Determine the (x, y) coordinate at the center of the cell enclosing the given text.  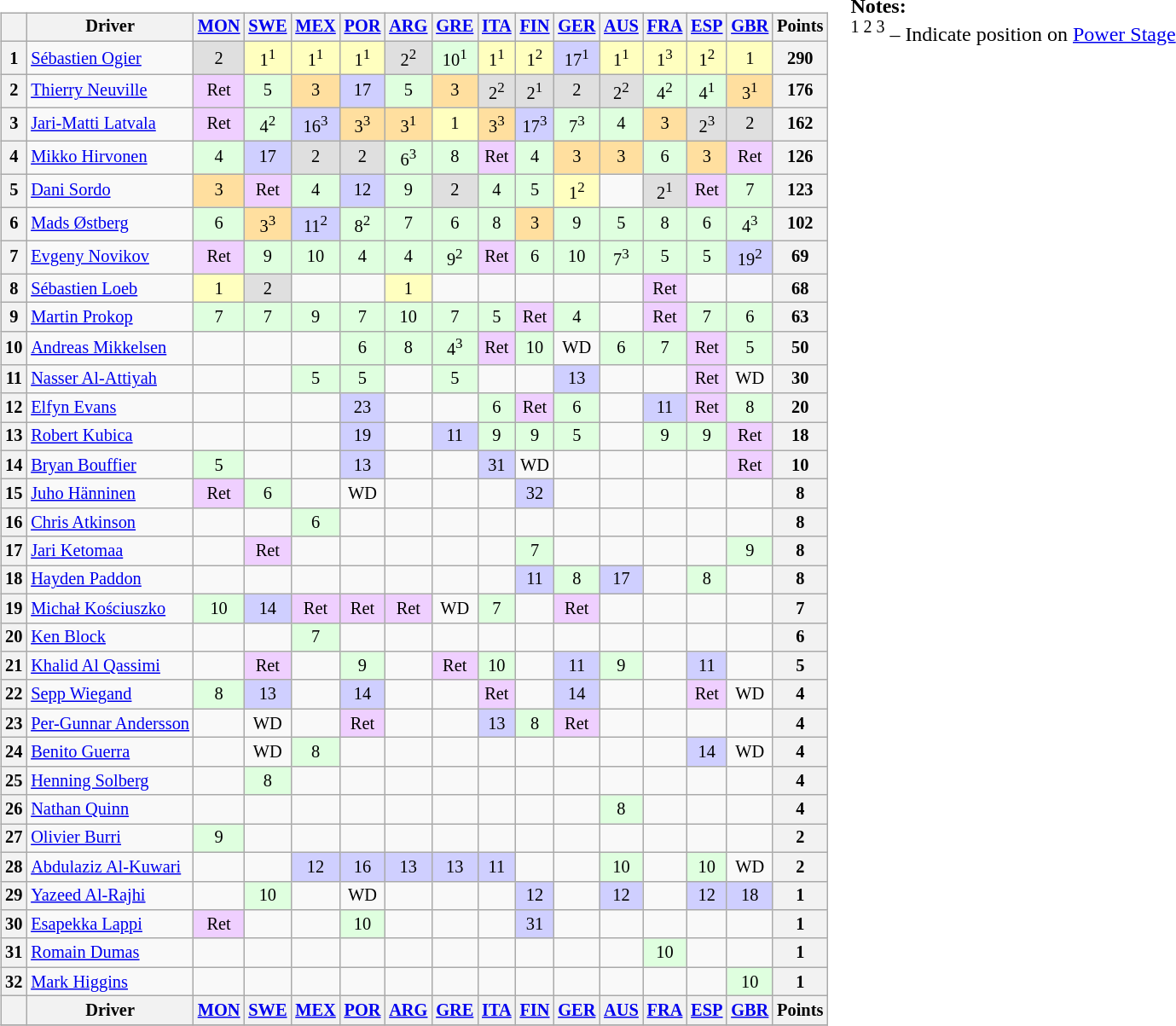
Per-Gunnar Andersson (110, 723)
24 (14, 752)
171 (576, 58)
Romain Dumas (110, 953)
29 (14, 896)
69 (800, 258)
Elfyn Evans (110, 408)
Esapekka Lappi (110, 925)
Mark Higgins (110, 982)
Jari-Matti Latvala (110, 125)
163 (316, 125)
28 (14, 867)
Ken Block (110, 637)
123 (800, 191)
Jari Ketomaa (110, 551)
Sébastien Ogier (110, 58)
101 (455, 58)
15 (14, 494)
Nathan Quinn (110, 809)
25 (14, 780)
162 (800, 125)
Benito Guerra (110, 752)
Andreas Mikkelsen (110, 348)
102 (800, 223)
Khalid Al Qassimi (110, 666)
176 (800, 90)
Hayden Paddon (110, 580)
Nasser Al-Attiyah (110, 379)
290 (800, 58)
126 (800, 157)
Robert Kubica (110, 437)
Sébastien Loeb (110, 288)
Chris Atkinson (110, 523)
68 (800, 288)
Mads Østberg (110, 223)
173 (536, 125)
Abdulaziz Al-Kuwari (110, 867)
Sepp Wiegand (110, 694)
26 (14, 809)
27 (14, 838)
Yazeed Al-Rajhi (110, 896)
50 (800, 348)
Bryan Bouffier (110, 465)
41 (706, 90)
192 (750, 258)
Evgeny Novikov (110, 258)
Martin Prokop (110, 317)
82 (363, 223)
92 (455, 258)
Olivier Burri (110, 838)
Thierry Neuville (110, 90)
Dani Sordo (110, 191)
Juho Hänninen (110, 494)
Henning Solberg (110, 780)
Michał Kościuszko (110, 608)
112 (316, 223)
Mikko Hirvonen (110, 157)
